Extract the [x, y] coordinate from the center of the cell holding the provided text.  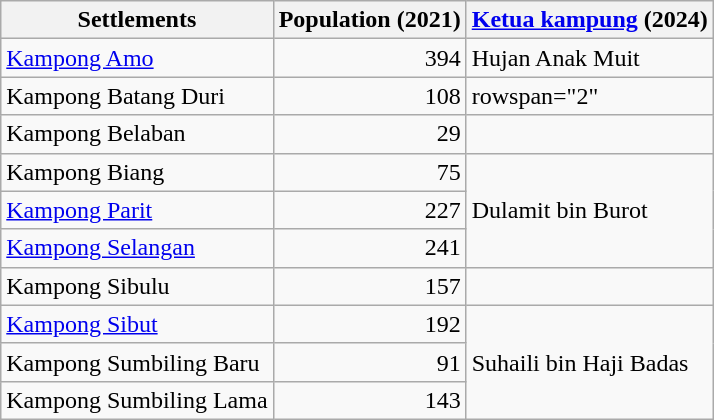
Settlements [137, 20]
Kampong Amo [137, 58]
Ketua kampung (2024) [590, 20]
Kampong Sumbiling Baru [137, 362]
108 [370, 96]
Population (2021) [370, 20]
rowspan="2" [590, 96]
Kampong Parit [137, 210]
75 [370, 172]
Kampong Sumbiling Lama [137, 400]
Kampong Batang Duri [137, 96]
227 [370, 210]
Kampong Biang [137, 172]
Kampong Belaban [137, 134]
143 [370, 400]
394 [370, 58]
Kampong Selangan [137, 248]
Dulamit bin Burot [590, 210]
157 [370, 286]
Hujan Anak Muit [590, 58]
Kampong Sibulu [137, 286]
29 [370, 134]
91 [370, 362]
Suhaili bin Haji Badas [590, 362]
192 [370, 324]
241 [370, 248]
Kampong Sibut [137, 324]
